Output the [x, y] coordinate of the center of the cell containing the given text.  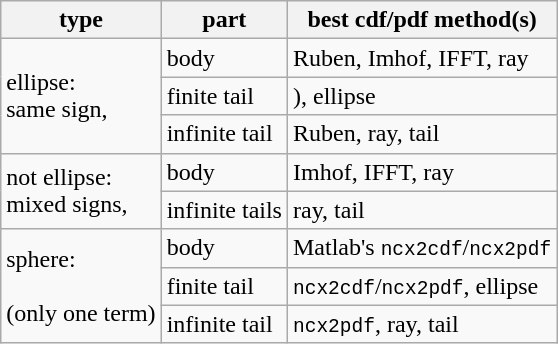
ncx2pdf, ray, tail [422, 324]
ncx2cdf/ncx2pdf, ellipse [422, 286]
Ruben, Imhof, IFFT, ray [422, 58]
Matlab's ncx2cdf/ncx2pdf [422, 248]
ray, tail [422, 210]
part [224, 20]
type [81, 20]
infinite tails [224, 210]
best cdf/pdf method(s) [422, 20]
sphere: (only one term) [81, 286]
), ellipse [422, 96]
ellipse: same sign, [81, 96]
not ellipse: mixed signs, [81, 191]
Ruben, ray, tail [422, 134]
Imhof, IFFT, ray [422, 172]
